Output the [x, y] coordinate of the center of the cell containing the given text.  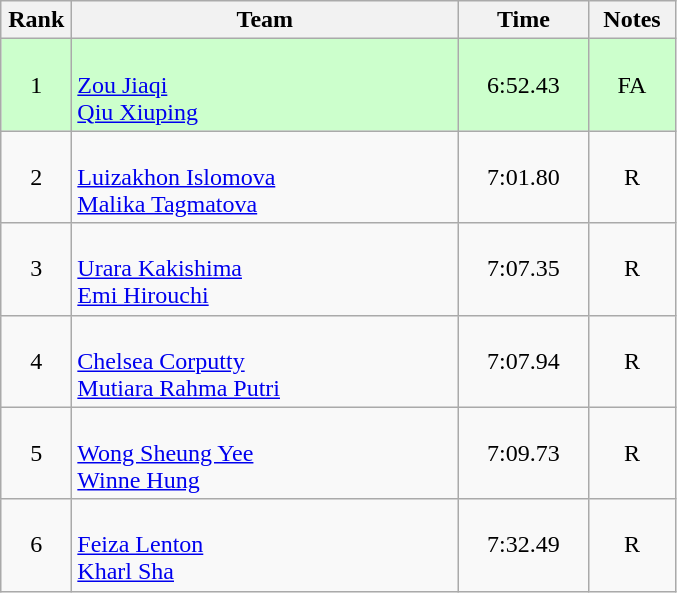
Urara KakishimaEmi Hirouchi [265, 269]
7:07.94 [524, 361]
Luizakhon IslomovaMalika Tagmatova [265, 177]
Notes [632, 20]
7:01.80 [524, 177]
5 [36, 453]
FA [632, 85]
Rank [36, 20]
6 [36, 545]
6:52.43 [524, 85]
Chelsea CorputtyMutiara Rahma Putri [265, 361]
7:32.49 [524, 545]
Time [524, 20]
2 [36, 177]
Feiza LentonKharl Sha [265, 545]
3 [36, 269]
7:09.73 [524, 453]
Team [265, 20]
7:07.35 [524, 269]
Wong Sheung YeeWinne Hung [265, 453]
Zou JiaqiQiu Xiuping [265, 85]
4 [36, 361]
1 [36, 85]
